Scan for the cell matching the given text and deliver its [x, y] coordinate at center. 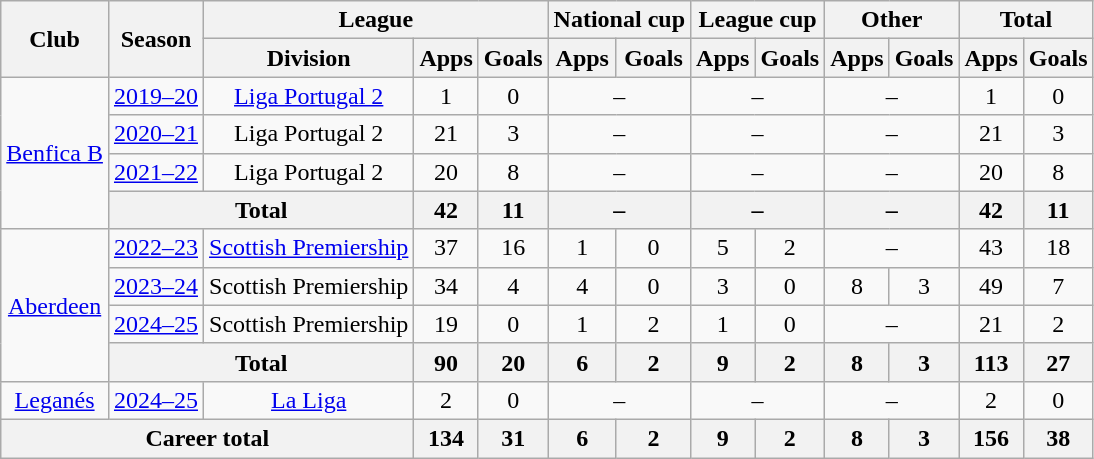
League cup [758, 20]
19 [446, 324]
2019–20 [156, 96]
2023–24 [156, 286]
Aberdeen [55, 305]
Division [309, 58]
5 [723, 248]
34 [446, 286]
Benfica B [55, 153]
League [376, 20]
16 [513, 248]
134 [446, 438]
37 [446, 248]
156 [991, 438]
Leganés [55, 400]
La Liga [309, 400]
Club [55, 39]
Other [892, 20]
43 [991, 248]
Career total [208, 438]
National cup [619, 20]
2020–21 [156, 134]
38 [1058, 438]
18 [1058, 248]
31 [513, 438]
113 [991, 362]
90 [446, 362]
Season [156, 39]
49 [991, 286]
2021–22 [156, 172]
7 [1058, 286]
27 [1058, 362]
2022–23 [156, 248]
